Locate the cell with the specified text and output its (x, y) center coordinate. 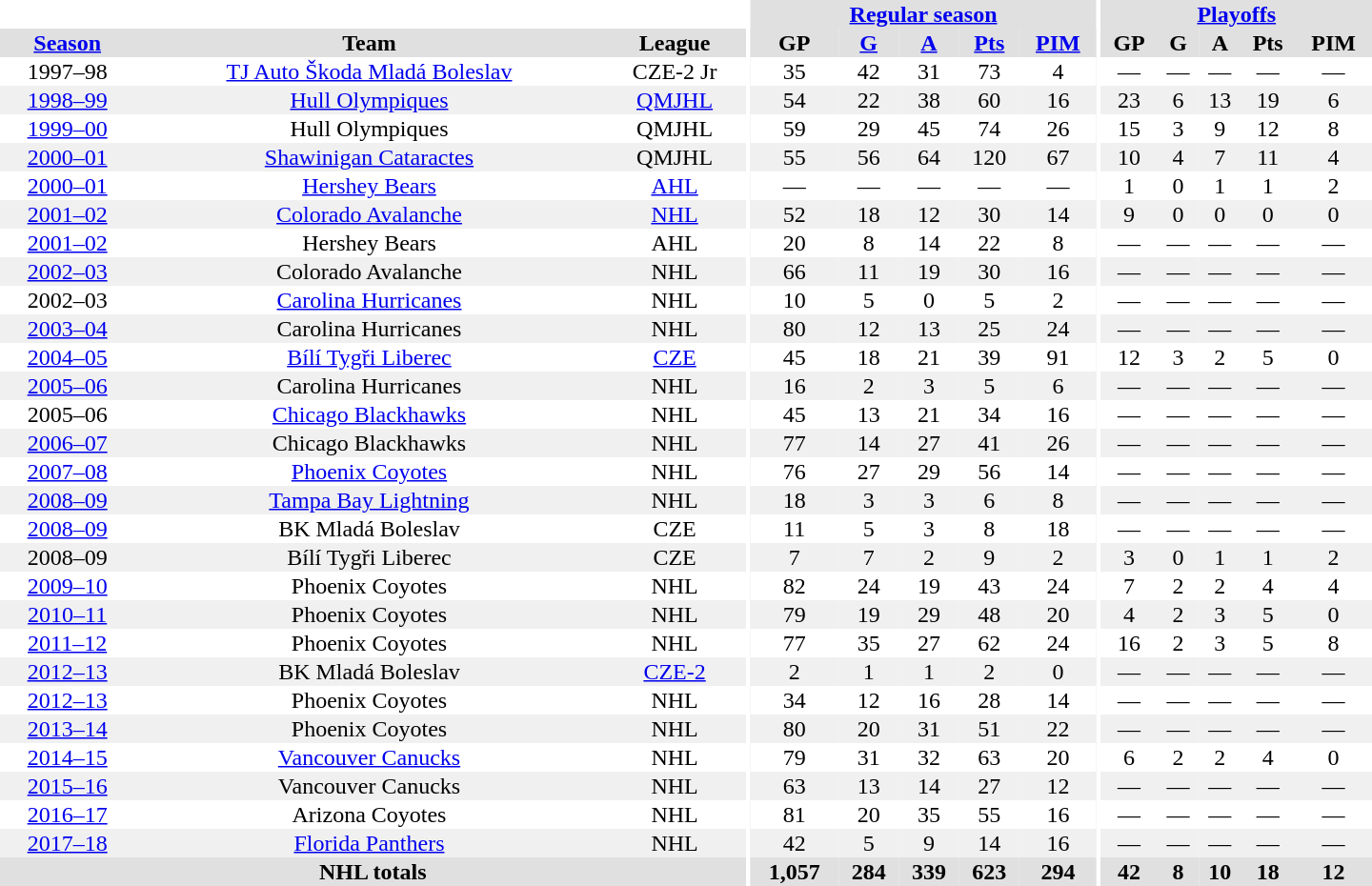
43 (989, 586)
2015–16 (67, 786)
73 (989, 71)
41 (989, 443)
2003–04 (67, 329)
74 (989, 129)
2017–18 (67, 843)
25 (989, 329)
TJ Auto Škoda Mladá Boleslav (369, 71)
60 (989, 100)
28 (989, 700)
2010–11 (67, 614)
1997–98 (67, 71)
2011–12 (67, 643)
2016–17 (67, 815)
Shawinigan Cataractes (369, 157)
48 (989, 614)
284 (869, 872)
62 (989, 643)
76 (795, 472)
2004–05 (67, 357)
Season (67, 43)
Arizona Coyotes (369, 815)
2014–15 (67, 757)
1999–00 (67, 129)
38 (928, 100)
39 (989, 357)
Florida Panthers (369, 843)
82 (795, 586)
League (675, 43)
120 (989, 157)
2009–10 (67, 586)
32 (928, 757)
64 (928, 157)
339 (928, 872)
54 (795, 100)
CZE-2 (675, 672)
NHL totals (373, 872)
CZE-2 Jr (675, 71)
81 (795, 815)
66 (795, 272)
Playoffs (1237, 14)
2006–07 (67, 443)
59 (795, 129)
67 (1058, 157)
1998–99 (67, 100)
623 (989, 872)
294 (1058, 872)
2013–14 (67, 729)
51 (989, 729)
52 (795, 214)
Regular season (922, 14)
91 (1058, 357)
Team (369, 43)
Tampa Bay Lightning (369, 500)
1,057 (795, 872)
2007–08 (67, 472)
15 (1130, 129)
23 (1130, 100)
